Output the (X, Y) coordinate of the center of the cell containing the given text.  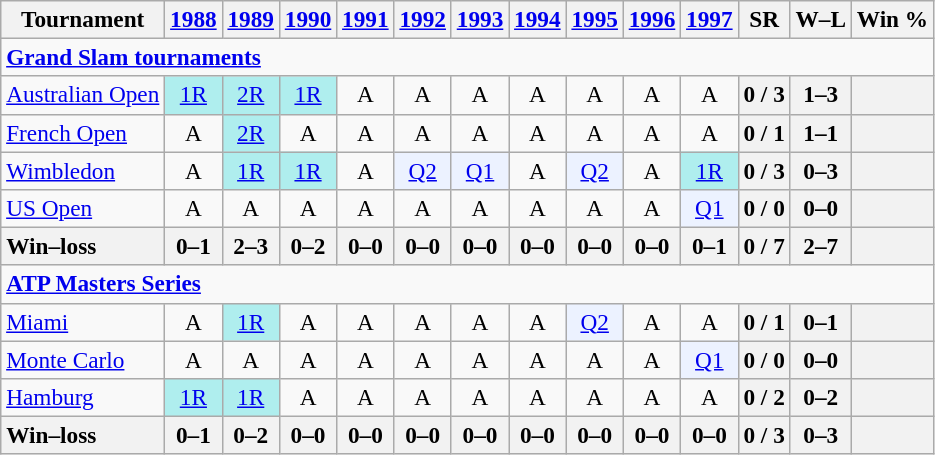
0 / 7 (764, 246)
1991 (366, 19)
1997 (710, 19)
French Open (83, 133)
2–3 (250, 246)
0 / 2 (764, 397)
Monte Carlo (83, 359)
Tournament (83, 19)
1–3 (820, 95)
W–L (820, 19)
SR (764, 19)
2–7 (820, 246)
1995 (594, 19)
Hamburg (83, 397)
1–1 (820, 133)
US Open (83, 208)
Wimbledon (83, 170)
1989 (250, 19)
1996 (652, 19)
1988 (194, 19)
1993 (480, 19)
Win % (892, 19)
Australian Open (83, 95)
1994 (538, 19)
Miami (83, 322)
ATP Masters Series (468, 284)
1990 (308, 19)
1992 (422, 19)
Grand Slam tournaments (468, 57)
